Output the [x, y] coordinate of the center of the cell containing the given text.  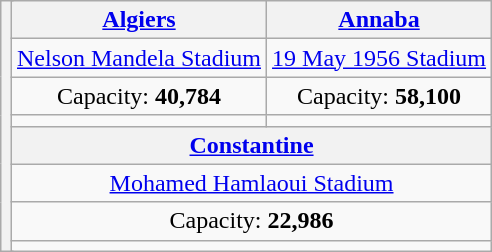
Capacity: 22,986 [251, 221]
19 May 1956 Stadium [380, 58]
Nelson Mandela Stadium [138, 58]
Constantine [251, 145]
Algiers [138, 20]
Capacity: 40,784 [138, 96]
Mohamed Hamlaoui Stadium [251, 183]
Capacity: 58,100 [380, 96]
Annaba [380, 20]
